From the cell containing the given text, extract its center point as [X, Y] coordinate. 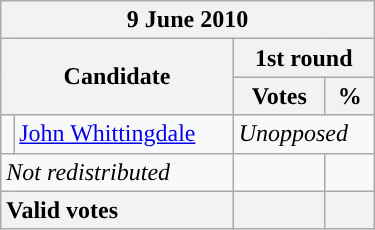
Valid votes [117, 210]
Unopposed [304, 134]
9 June 2010 [188, 20]
1st round [304, 58]
Votes [279, 96]
Not redistributed [117, 172]
John Whittingdale [124, 134]
Candidate [117, 77]
% [350, 96]
